Provide the [x, y] coordinate of the cell's center where the given text is located.  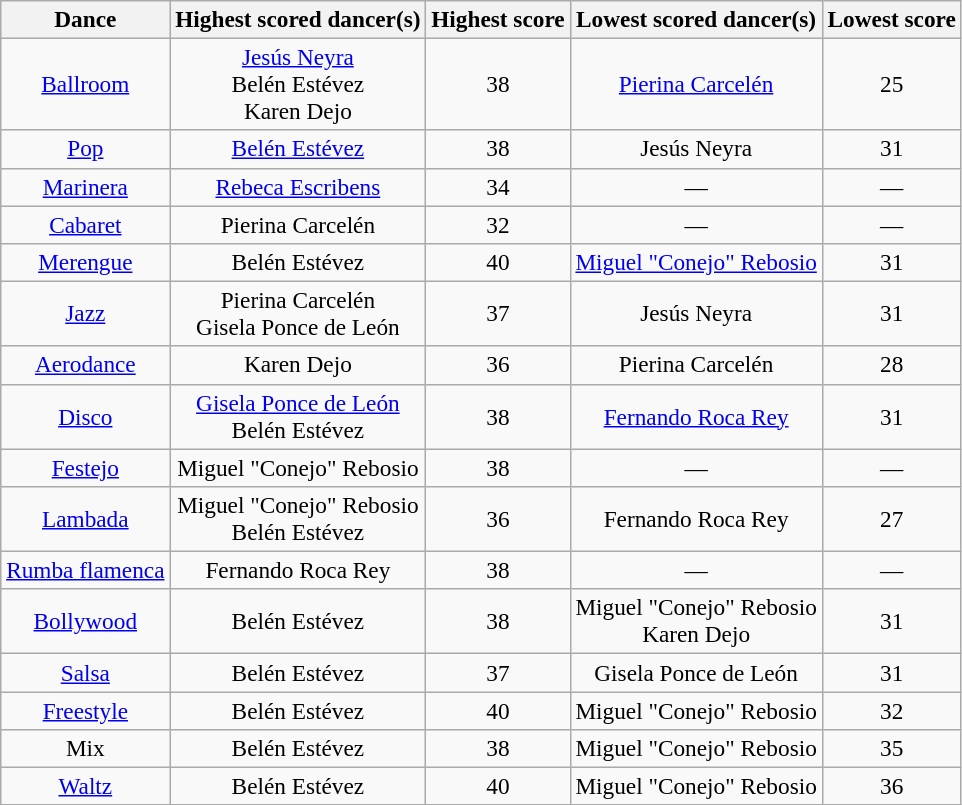
Freestyle [86, 710]
Lambada [86, 518]
Rebeca Escribens [298, 187]
28 [892, 365]
Merengue [86, 262]
Lowest scored dancer(s) [696, 19]
Pop [86, 149]
25 [892, 84]
Dance [86, 19]
Bollywood [86, 622]
34 [498, 187]
Festejo [86, 467]
Rumba flamenca [86, 570]
Miguel "Conejo" RebosioBelén Estévez [298, 518]
Marinera [86, 187]
Pierina CarcelénGisela Ponce de León [298, 314]
27 [892, 518]
Miguel "Conejo" RebosioKaren Dejo [696, 622]
Highest score [498, 19]
Highest scored dancer(s) [298, 19]
Cabaret [86, 224]
Jazz [86, 314]
Aerodance [86, 365]
Waltz [86, 786]
Karen Dejo [298, 365]
Disco [86, 416]
Ballroom [86, 84]
Mix [86, 748]
35 [892, 748]
Gisela Ponce de LeónBelén Estévez [298, 416]
Gisela Ponce de León [696, 672]
Lowest score [892, 19]
Jesús NeyraBelén EstévezKaren Dejo [298, 84]
Salsa [86, 672]
